Return (x, y) of the center of cell containing provided text 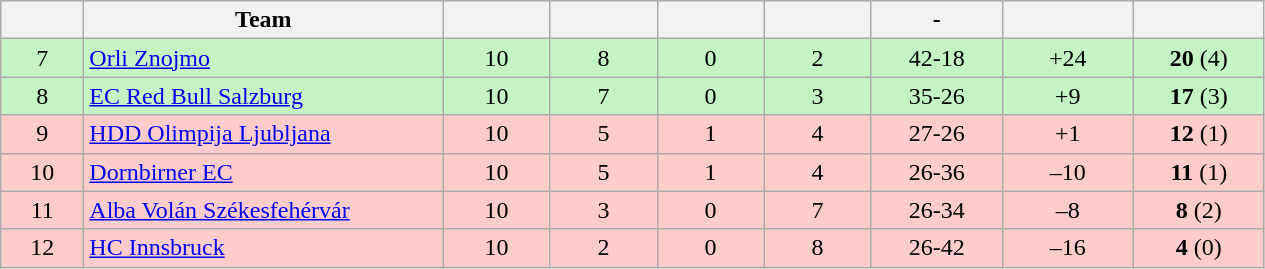
17 (3) (1198, 96)
9 (42, 134)
+1 (1068, 134)
12 (1) (1198, 134)
26-34 (936, 210)
42-18 (936, 58)
26-36 (936, 172)
Dornbirner EC (264, 172)
–16 (1068, 248)
35-26 (936, 96)
26-42 (936, 248)
HC Innsbruck (264, 248)
8 (2) (1198, 210)
4 (0) (1198, 248)
- (936, 20)
+9 (1068, 96)
11 (1) (1198, 172)
Team (264, 20)
20 (4) (1198, 58)
HDD Olimpija Ljubljana (264, 134)
+24 (1068, 58)
27-26 (936, 134)
EC Red Bull Salzburg (264, 96)
–8 (1068, 210)
11 (42, 210)
12 (42, 248)
Alba Volán Székesfehérvár (264, 210)
–10 (1068, 172)
Orli Znojmo (264, 58)
